Scan for the cell matching the given text and deliver its (X, Y) coordinate at center. 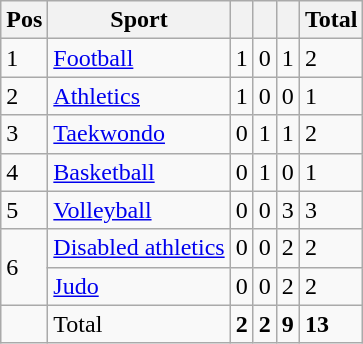
Pos (24, 20)
Athletics (139, 96)
6 (24, 267)
Basketball (139, 172)
Volleyball (139, 210)
Disabled athletics (139, 248)
Taekwondo (139, 134)
Sport (139, 20)
Judo (139, 286)
5 (24, 210)
9 (288, 324)
4 (24, 172)
Football (139, 58)
13 (331, 324)
